For the text-containing cell, return its midpoint in (x, y) coordinate format. 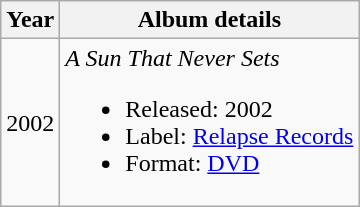
Year (30, 20)
Album details (210, 20)
2002 (30, 122)
A Sun That Never SetsReleased: 2002Label: Relapse RecordsFormat: DVD (210, 122)
